Determine the [X, Y] coordinate at the center of the cell enclosing the given text.  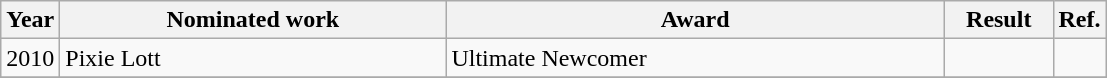
2010 [30, 58]
Result [998, 20]
Year [30, 20]
Award [696, 20]
Ultimate Newcomer [696, 58]
Ref. [1080, 20]
Pixie Lott [253, 58]
Nominated work [253, 20]
